Find where the given text appears and provide that cell's center as (x, y) coordinate. 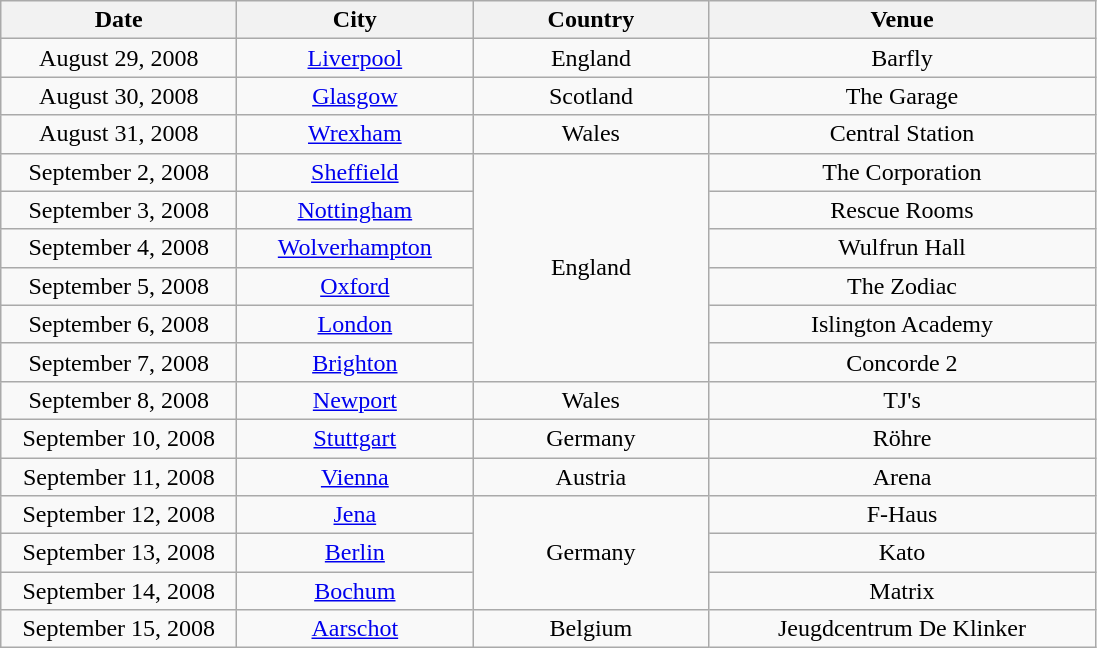
Vienna (355, 477)
Jeugdcentrum De Klinker (902, 629)
London (355, 324)
Barfly (902, 58)
September 4, 2008 (119, 248)
Wulfrun Hall (902, 248)
August 31, 2008 (119, 134)
Date (119, 20)
Stuttgart (355, 438)
Newport (355, 400)
September 12, 2008 (119, 515)
Austria (591, 477)
Venue (902, 20)
Aarschot (355, 629)
Islington Academy (902, 324)
Rescue Rooms (902, 210)
Wrexham (355, 134)
September 3, 2008 (119, 210)
Scotland (591, 96)
Liverpool (355, 58)
The Zodiac (902, 286)
F-Haus (902, 515)
September 14, 2008 (119, 591)
Bochum (355, 591)
September 5, 2008 (119, 286)
September 15, 2008 (119, 629)
September 13, 2008 (119, 553)
Wolverhampton (355, 248)
The Garage (902, 96)
September 2, 2008 (119, 172)
Kato (902, 553)
Jena (355, 515)
The Corporation (902, 172)
September 8, 2008 (119, 400)
Brighton (355, 362)
Concorde 2 (902, 362)
Matrix (902, 591)
City (355, 20)
Country (591, 20)
Sheffield (355, 172)
Oxford (355, 286)
September 6, 2008 (119, 324)
Glasgow (355, 96)
Nottingham (355, 210)
Röhre (902, 438)
Central Station (902, 134)
August 30, 2008 (119, 96)
September 10, 2008 (119, 438)
August 29, 2008 (119, 58)
September 11, 2008 (119, 477)
Arena (902, 477)
Belgium (591, 629)
September 7, 2008 (119, 362)
Berlin (355, 553)
TJ's (902, 400)
